Find where the given text appears and provide that cell's center as (X, Y) coordinate. 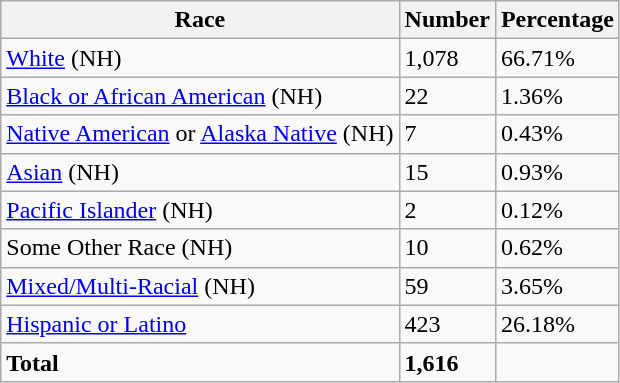
Number (447, 20)
Percentage (557, 20)
Native American or Alaska Native (NH) (200, 134)
10 (447, 248)
1.36% (557, 96)
Race (200, 20)
66.71% (557, 58)
Black or African American (NH) (200, 96)
0.62% (557, 248)
Total (200, 362)
0.12% (557, 210)
15 (447, 172)
White (NH) (200, 58)
26.18% (557, 324)
59 (447, 286)
1,616 (447, 362)
423 (447, 324)
Some Other Race (NH) (200, 248)
2 (447, 210)
7 (447, 134)
Hispanic or Latino (200, 324)
Pacific Islander (NH) (200, 210)
1,078 (447, 58)
Mixed/Multi-Racial (NH) (200, 286)
22 (447, 96)
Asian (NH) (200, 172)
0.93% (557, 172)
0.43% (557, 134)
3.65% (557, 286)
